Search for the cell housing the specified text and yield its (x, y) center coordinate. 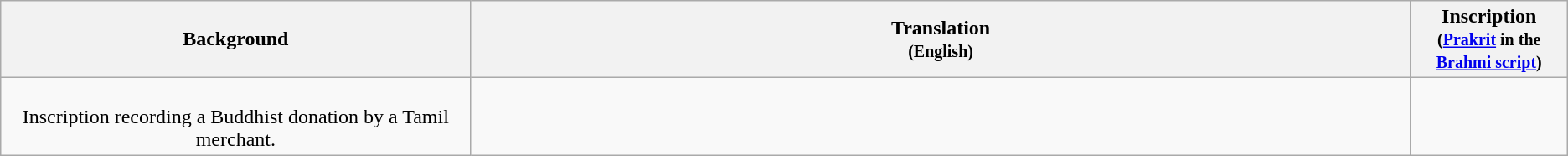
Background (236, 39)
Inscription(Prakrit in the Brahmi script) (1489, 39)
Inscription recording a Buddhist donation by a Tamil merchant. (236, 117)
Translation(English) (941, 39)
